Locate the cell with the specified text and output its [X, Y] center coordinate. 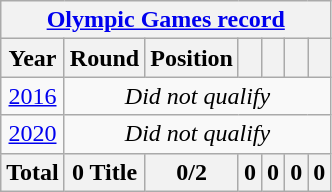
0 Title [104, 172]
2016 [33, 96]
Total [33, 172]
Round [104, 58]
0/2 [192, 172]
2020 [33, 134]
Year [33, 58]
Position [192, 58]
Olympic Games record [166, 20]
